Locate the cell with the specified text and output its [x, y] center coordinate. 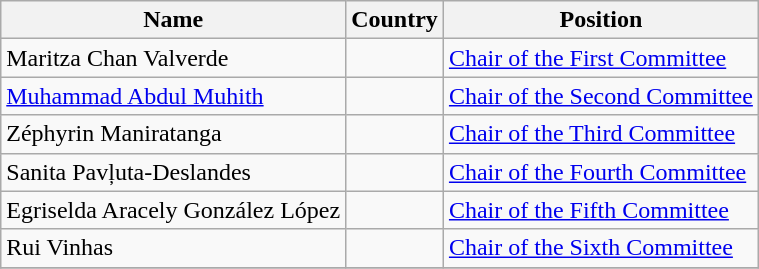
Zéphyrin Maniratanga [174, 134]
Maritza Chan Valverde [174, 58]
Muhammad Abdul Muhith [174, 96]
Rui Vinhas [174, 248]
Chair of the Fifth Committee [600, 210]
Chair of the Fourth Committee [600, 172]
Sanita Pavļuta-Deslandes [174, 172]
Chair of the Third Committee [600, 134]
Name [174, 20]
Egriselda Aracely González López [174, 210]
Position [600, 20]
Chair of the Second Committee [600, 96]
Country [395, 20]
Chair of the Sixth Committee [600, 248]
Chair of the First Committee [600, 58]
